Determine the (x, y) coordinate at the center of the cell enclosing the given text.  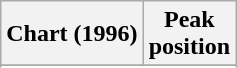
Chart (1996) (72, 34)
Peakposition (189, 34)
